For the text-containing cell, return its midpoint in (x, y) coordinate format. 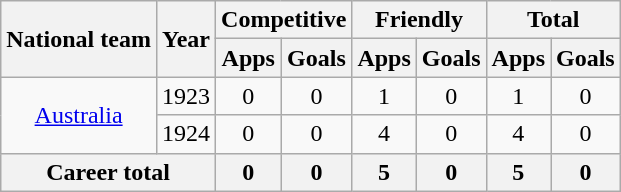
Australia (79, 115)
Competitive (284, 20)
National team (79, 39)
1923 (186, 96)
Total (553, 20)
Friendly (419, 20)
Year (186, 39)
1924 (186, 134)
Career total (108, 172)
